Search for the cell housing the specified text and yield its (x, y) center coordinate. 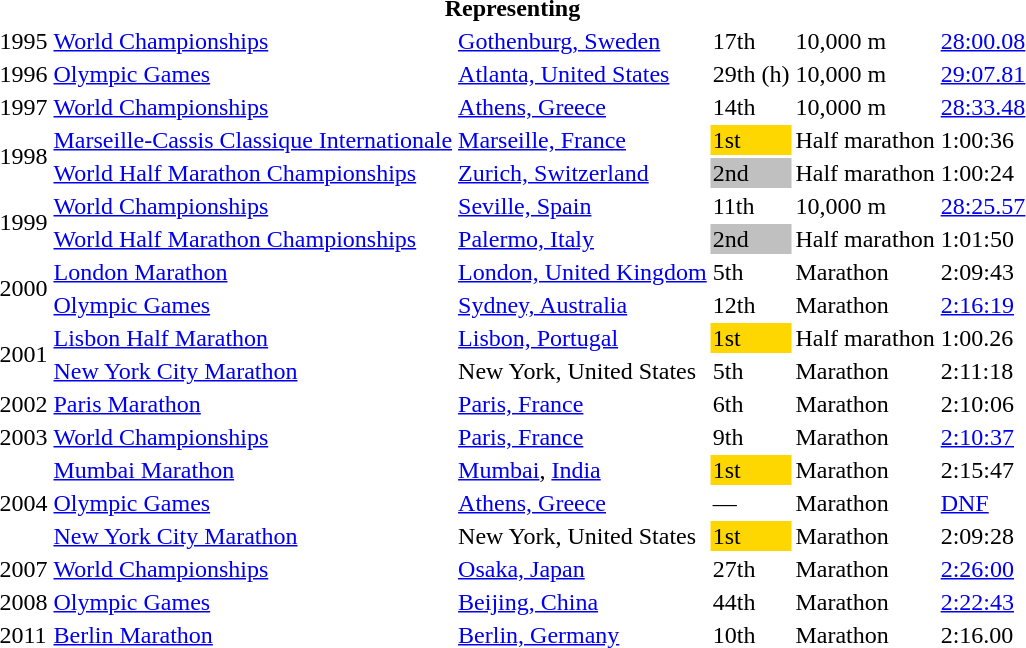
Lisbon, Portugal (583, 338)
Mumbai, India (583, 470)
Seville, Spain (583, 206)
London, United Kingdom (583, 272)
Marseille-Cassis Classique Internationale (253, 140)
12th (751, 305)
29th (h) (751, 74)
Paris Marathon (253, 404)
27th (751, 569)
6th (751, 404)
Beijing, China (583, 602)
9th (751, 437)
Mumbai Marathon (253, 470)
17th (751, 41)
11th (751, 206)
Sydney, Australia (583, 305)
Lisbon Half Marathon (253, 338)
Zurich, Switzerland (583, 173)
Marseille, France (583, 140)
Palermo, Italy (583, 239)
44th (751, 602)
Gothenburg, Sweden (583, 41)
14th (751, 107)
— (751, 503)
Osaka, Japan (583, 569)
London Marathon (253, 272)
Atlanta, United States (583, 74)
